Search for the cell housing the specified text and yield its (x, y) center coordinate. 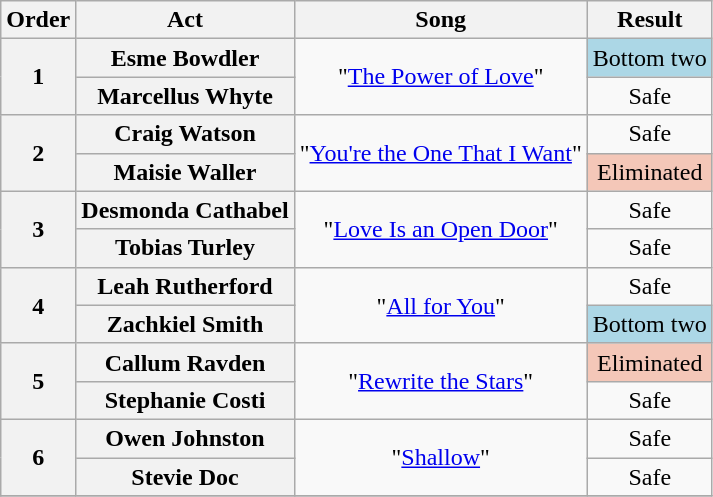
3 (38, 229)
Stevie Doc (185, 477)
Order (38, 20)
Craig Watson (185, 134)
Stephanie Costi (185, 400)
Leah Rutherford (185, 286)
Tobias Turley (185, 248)
Esme Bowdler (185, 58)
Desmonda Cathabel (185, 210)
4 (38, 305)
"All for You" (440, 305)
"Rewrite the Stars" (440, 381)
Marcellus Whyte (185, 96)
6 (38, 457)
Result (650, 20)
"Shallow" (440, 457)
1 (38, 77)
"The Power of Love" (440, 77)
Callum Ravden (185, 362)
"You're the One That I Want" (440, 153)
Act (185, 20)
Song (440, 20)
Owen Johnston (185, 438)
Maisie Waller (185, 172)
"Love Is an Open Door" (440, 229)
5 (38, 381)
Zachkiel Smith (185, 324)
2 (38, 153)
